Pinpoint the cell where the given text exists, returning its [X, Y] midpoint coordinate. 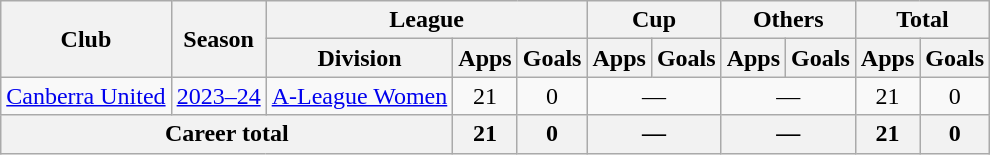
Others [788, 20]
Season [218, 39]
Canberra United [86, 96]
Club [86, 39]
Cup [654, 20]
Career total [227, 134]
2023–24 [218, 96]
League [426, 20]
Division [360, 58]
Total [922, 20]
A-League Women [360, 96]
